Return (x, y) of the center of cell containing provided text 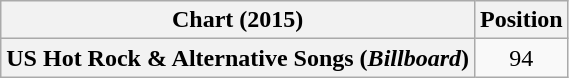
94 (521, 58)
Position (521, 20)
Chart (2015) (238, 20)
US Hot Rock & Alternative Songs (Billboard) (238, 58)
